Capture the cell that displays the provided text and extract its [X, Y] central coordinate. 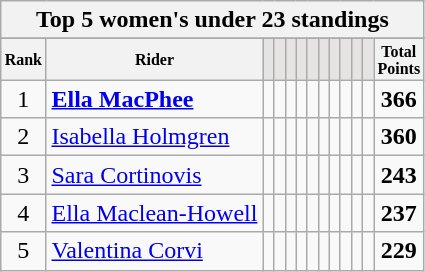
2 [24, 137]
3 [24, 175]
Valentina Corvi [154, 251]
360 [400, 137]
366 [400, 99]
Rank [24, 60]
Sara Cortinovis [154, 175]
4 [24, 213]
Top 5 women's under 23 standings [212, 20]
Rider [154, 60]
Ella MacPhee [154, 99]
229 [400, 251]
1 [24, 99]
Ella Maclean-Howell [154, 213]
TotalPoints [400, 60]
237 [400, 213]
5 [24, 251]
243 [400, 175]
Isabella Holmgren [154, 137]
